Provide the (x, y) coordinate of the cell's center where the given text is located.  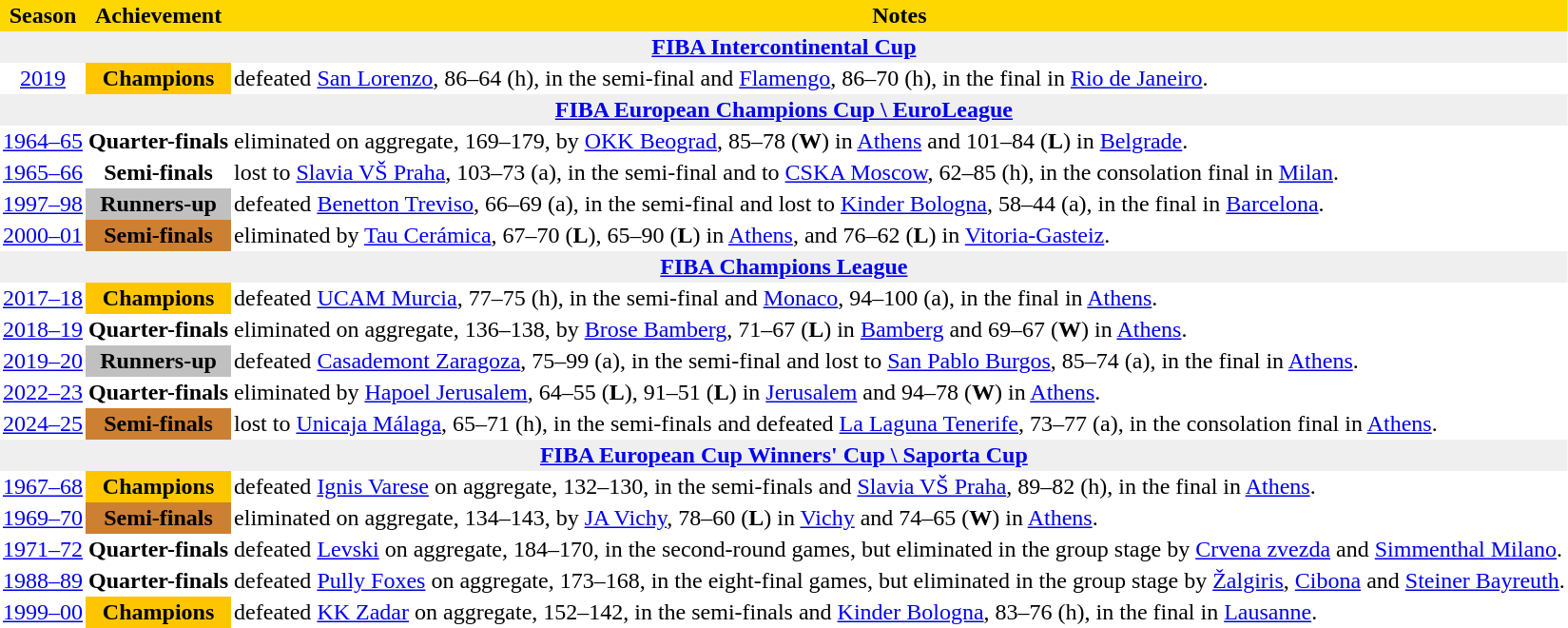
1964–65 (43, 141)
defeated Casademont Zaragoza, 75–99 (a), in the semi-final and lost to San Pablo Burgos, 85–74 (a), in the final in Athens. (900, 362)
1967–68 (43, 487)
2019–20 (43, 362)
FIBA European Champions Cup \ EuroLeague (784, 110)
2024–25 (43, 424)
FIBA European Cup Winners' Cup \ Saporta Cup (784, 455)
1969–70 (43, 518)
2000–01 (43, 236)
defeated Benetton Treviso, 66–69 (a), in the semi-final and lost to Kinder Bologna, 58–44 (a), in the final in Barcelona. (900, 204)
defeated UCAM Murcia, 77–75 (h), in the semi-final and Monaco, 94–100 (a), in the final in Athens. (900, 299)
2019 (43, 78)
1971–72 (43, 550)
1999–00 (43, 613)
2022–23 (43, 392)
defeated Ignis Varese on aggregate, 132–130, in the semi-finals and Slavia VŠ Praha, 89–82 (h), in the final in Athens. (900, 487)
defeated Levski on aggregate, 184–170, in the second-round games, but eliminated in the group stage by Crvena zvezda and Simmenthal Milano. (900, 550)
Notes (900, 15)
eliminated on aggregate, 136–138, by Brose Bamberg, 71–67 (L) in Bamberg and 69–67 (W) in Athens. (900, 329)
FIBA Intercontinental Cup (784, 48)
1988–89 (43, 580)
defeated KK Zadar on aggregate, 152–142, in the semi-finals and Kinder Bologna, 83–76 (h), in the final in Lausanne. (900, 613)
FIBA Champions League (784, 266)
defeated San Lorenzo, 86–64 (h), in the semi-final and Flamengo, 86–70 (h), in the final in Rio de Janeiro. (900, 78)
1965–66 (43, 173)
2018–19 (43, 329)
eliminated by Tau Cerámica, 67–70 (L), 65–90 (L) in Athens, and 76–62 (L) in Vitoria-Gasteiz. (900, 236)
defeated Pully Foxes on aggregate, 173–168, in the eight-final games, but eliminated in the group stage by Žalgiris, Cibona and Steiner Bayreuth. (900, 580)
Achievement (158, 15)
eliminated on aggregate, 169–179, by OKK Beograd, 85–78 (W) in Athens and 101–84 (L) in Belgrade. (900, 141)
1997–98 (43, 204)
2017–18 (43, 299)
eliminated by Hapoel Jerusalem, 64–55 (L), 91–51 (L) in Jerusalem and 94–78 (W) in Athens. (900, 392)
lost to Slavia VŠ Praha, 103–73 (a), in the semi-final and to CSKA Moscow, 62–85 (h), in the consolation final in Milan. (900, 173)
lost to Unicaja Málaga, 65–71 (h), in the semi-finals and defeated La Laguna Tenerife, 73–77 (a), in the consolation final in Athens. (900, 424)
eliminated on aggregate, 134–143, by JA Vichy, 78–60 (L) in Vichy and 74–65 (W) in Athens. (900, 518)
Season (43, 15)
